Scan for the cell matching the given text and deliver its [x, y] coordinate at center. 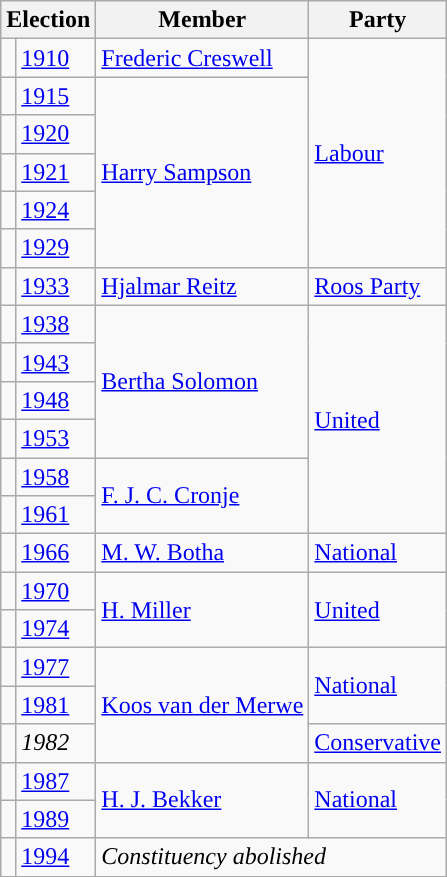
1933 [56, 286]
1943 [56, 362]
Party [378, 20]
1920 [56, 134]
1921 [56, 172]
1989 [56, 819]
1915 [56, 96]
1981 [56, 705]
Koos van der Merwe [202, 705]
1994 [56, 857]
Hjalmar Reitz [202, 286]
Election [48, 20]
1970 [56, 591]
M. W. Botha [202, 553]
1977 [56, 667]
Harry Sampson [202, 172]
1982 [56, 743]
Member [202, 20]
1910 [56, 58]
1948 [56, 400]
Roos Party [378, 286]
1966 [56, 553]
1987 [56, 781]
1953 [56, 438]
1938 [56, 324]
1961 [56, 515]
F. J. C. Cronje [202, 496]
1924 [56, 210]
H. Miller [202, 610]
H. J. Bekker [202, 800]
Frederic Creswell [202, 58]
Bertha Solomon [202, 381]
Labour [378, 153]
1929 [56, 248]
1958 [56, 477]
1974 [56, 629]
Conservative [378, 743]
Constituency abolished [272, 857]
